Determine the (x, y) coordinate at the center of the cell enclosing the given text.  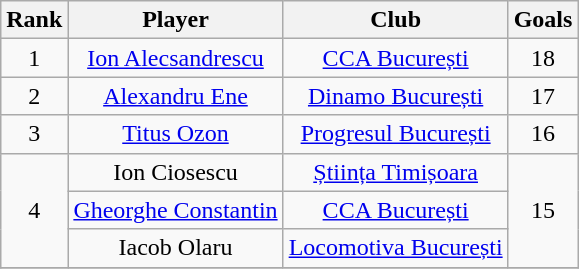
Titus Ozon (176, 134)
Dinamo București (396, 96)
Locomotiva București (396, 248)
15 (543, 210)
Progresul București (396, 134)
17 (543, 96)
1 (34, 58)
18 (543, 58)
Ion Alecsandrescu (176, 58)
4 (34, 210)
Ion Ciosescu (176, 172)
Iacob Olaru (176, 248)
Player (176, 20)
Club (396, 20)
Rank (34, 20)
16 (543, 134)
Gheorghe Constantin (176, 210)
Alexandru Ene (176, 96)
Goals (543, 20)
3 (34, 134)
Știința Timișoara (396, 172)
2 (34, 96)
